Output the (X, Y) coordinate of the center of the cell containing the given text.  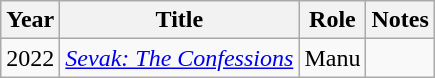
Manu (332, 58)
Year (30, 20)
2022 (30, 58)
Title (180, 20)
Notes (400, 20)
Sevak: The Confessions (180, 58)
Role (332, 20)
